Provide the (x, y) coordinate of the cell's center where the given text is located.  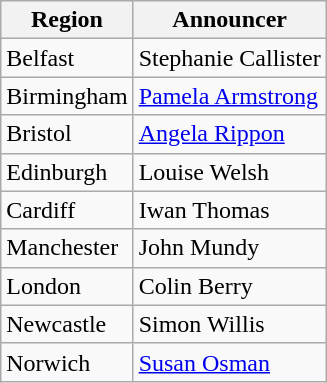
Birmingham (67, 96)
Norwich (67, 362)
Simon Willis (230, 324)
Announcer (230, 20)
Pamela Armstrong (230, 96)
Colin Berry (230, 286)
Susan Osman (230, 362)
John Mundy (230, 248)
Bristol (67, 134)
London (67, 286)
Region (67, 20)
Louise Welsh (230, 172)
Iwan Thomas (230, 210)
Edinburgh (67, 172)
Belfast (67, 58)
Stephanie Callister (230, 58)
Manchester (67, 248)
Cardiff (67, 210)
Newcastle (67, 324)
Angela Rippon (230, 134)
